Find where the given text appears and provide that cell's center as [x, y] coordinate. 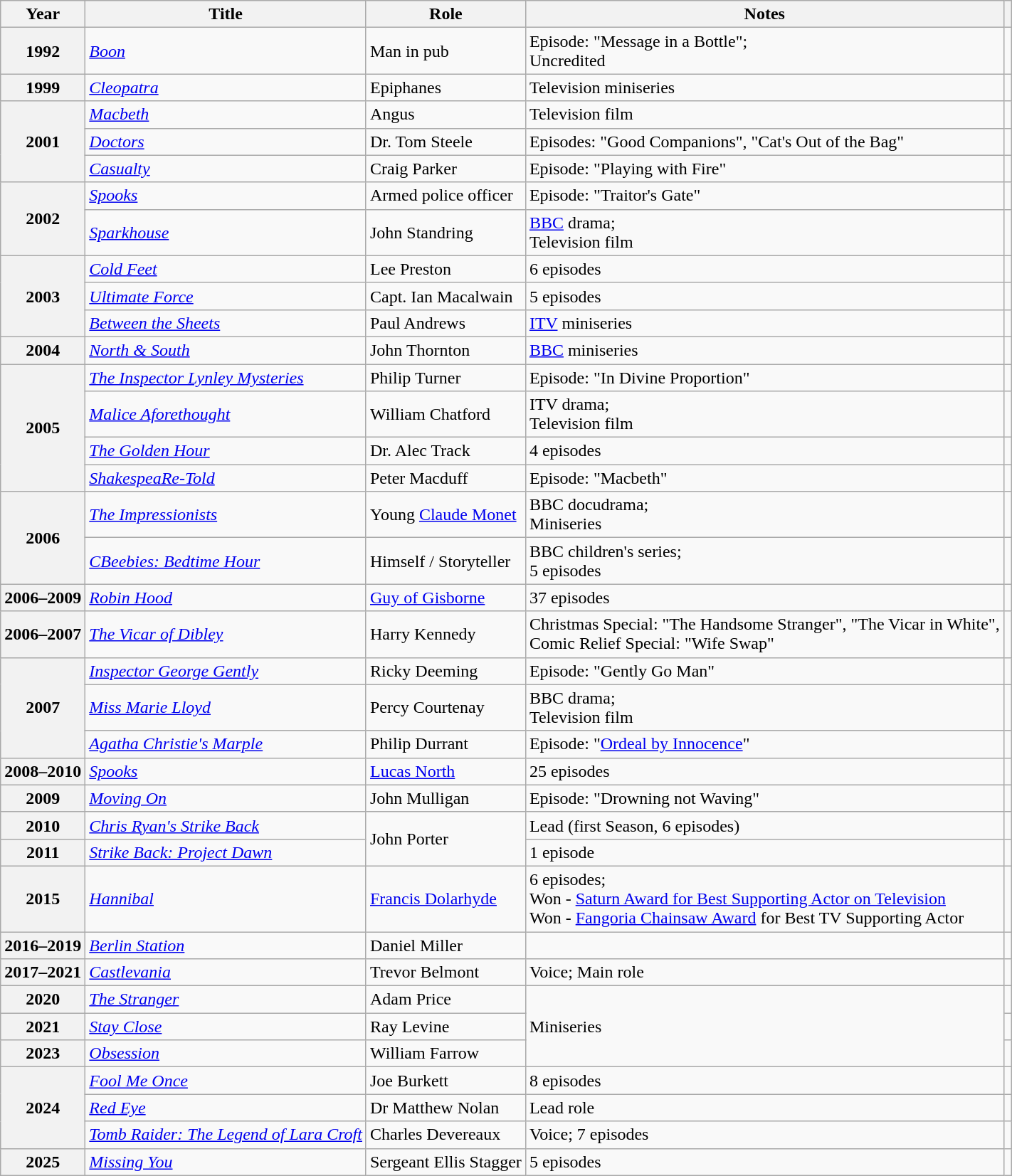
Malice Aforethought [226, 414]
John Standring [446, 232]
North & South [226, 350]
Strike Back: Project Dawn [226, 852]
ITV miniseries [764, 323]
Guy of Gisborne [446, 598]
Television miniseries [764, 88]
2016–2019 [43, 945]
Man in pub [446, 51]
Epiphanes [446, 88]
Episode: "Gently Go Man" [764, 671]
2023 [43, 1054]
BBC children's series;5 episodes [764, 561]
2011 [43, 852]
Armed police officer [446, 196]
Miss Marie Lloyd [226, 707]
Ultimate Force [226, 296]
2015 [43, 899]
2002 [43, 219]
Macbeth [226, 115]
Notes [764, 14]
Philip Turner [446, 378]
1999 [43, 88]
Francis Dolarhyde [446, 899]
25 episodes [764, 771]
Inspector George Gently [226, 671]
Casualty [226, 169]
Castlevania [226, 973]
Red Eye [226, 1108]
Daniel Miller [446, 945]
William Chatford [446, 414]
Joe Burkett [446, 1081]
William Farrow [446, 1054]
37 episodes [764, 598]
Missing You [226, 1162]
2021 [43, 1027]
2025 [43, 1162]
2009 [43, 798]
8 episodes [764, 1081]
Philip Durrant [446, 744]
Episode: "Macbeth" [764, 478]
2007 [43, 707]
Trevor Belmont [446, 973]
The Impressionists [226, 515]
Television film [764, 115]
Voice; 7 episodes [764, 1135]
ITV drama;Television film [764, 414]
Charles Devereaux [446, 1135]
Agatha Christie's Marple [226, 744]
Tomb Raider: The Legend of Lara Croft [226, 1135]
Cold Feet [226, 269]
2004 [43, 350]
The Vicar of Dibley [226, 635]
Episode: "In Divine Proportion" [764, 378]
6 episodes [764, 269]
Episodes: "Good Companions", "Cat's Out of the Bag" [764, 142]
Dr. Tom Steele [446, 142]
Lucas North [446, 771]
Young Claude Monet [446, 515]
Role [446, 14]
2005 [43, 428]
Chris Ryan's Strike Back [226, 825]
Peter Macduff [446, 478]
2008–2010 [43, 771]
2017–2021 [43, 973]
Episode: "Ordeal by Innocence" [764, 744]
The Stranger [226, 1000]
Voice; Main role [764, 973]
Dr. Alec Track [446, 451]
Episode: "Drowning not Waving" [764, 798]
Stay Close [226, 1027]
Between the Sheets [226, 323]
Berlin Station [226, 945]
John Thornton [446, 350]
Himself / Storyteller [446, 561]
Percy Courtenay [446, 707]
Year [43, 14]
Harry Kennedy [446, 635]
2006–2009 [43, 598]
Lead (first Season, 6 episodes) [764, 825]
Angus [446, 115]
Fool Me Once [226, 1081]
Hannibal [226, 899]
4 episodes [764, 451]
Dr Matthew Nolan [446, 1108]
Episode: "Traitor's Gate" [764, 196]
2001 [43, 142]
The Golden Hour [226, 451]
6 episodes;Won - Saturn Award for Best Supporting Actor on TelevisionWon - Fangoria Chainsaw Award for Best TV Supporting Actor [764, 899]
1992 [43, 51]
Episode: "Message in a Bottle";Uncredited [764, 51]
Doctors [226, 142]
Adam Price [446, 1000]
The Inspector Lynley Mysteries [226, 378]
CBeebies: Bedtime Hour [226, 561]
John Mulligan [446, 798]
Obsession [226, 1054]
BBC miniseries [764, 350]
1 episode [764, 852]
ShakespeaRe-Told [226, 478]
Episode: "Playing with Fire" [764, 169]
Craig Parker [446, 169]
Lead role [764, 1108]
Title [226, 14]
Robin Hood [226, 598]
Sergeant Ellis Stagger [446, 1162]
2020 [43, 1000]
Capt. Ian Macalwain [446, 296]
2024 [43, 1108]
2006 [43, 538]
Ricky Deeming [446, 671]
Miniseries [764, 1027]
Lee Preston [446, 269]
Moving On [226, 798]
Boon [226, 51]
Christmas Special: "The Handsome Stranger", "The Vicar in White",Comic Relief Special: "Wife Swap" [764, 635]
Ray Levine [446, 1027]
BBC docudrama;Miniseries [764, 515]
2003 [43, 296]
Sparkhouse [226, 232]
John Porter [446, 839]
2006–2007 [43, 635]
2010 [43, 825]
Paul Andrews [446, 323]
Cleopatra [226, 88]
